Search for the cell housing the specified text and yield its (X, Y) center coordinate. 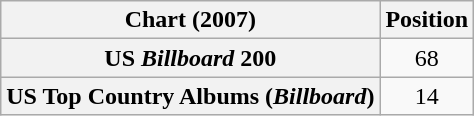
US Top Country Albums (Billboard) (190, 96)
US Billboard 200 (190, 58)
Position (427, 20)
14 (427, 96)
68 (427, 58)
Chart (2007) (190, 20)
